Capture the cell that displays the provided text and extract its [x, y] central coordinate. 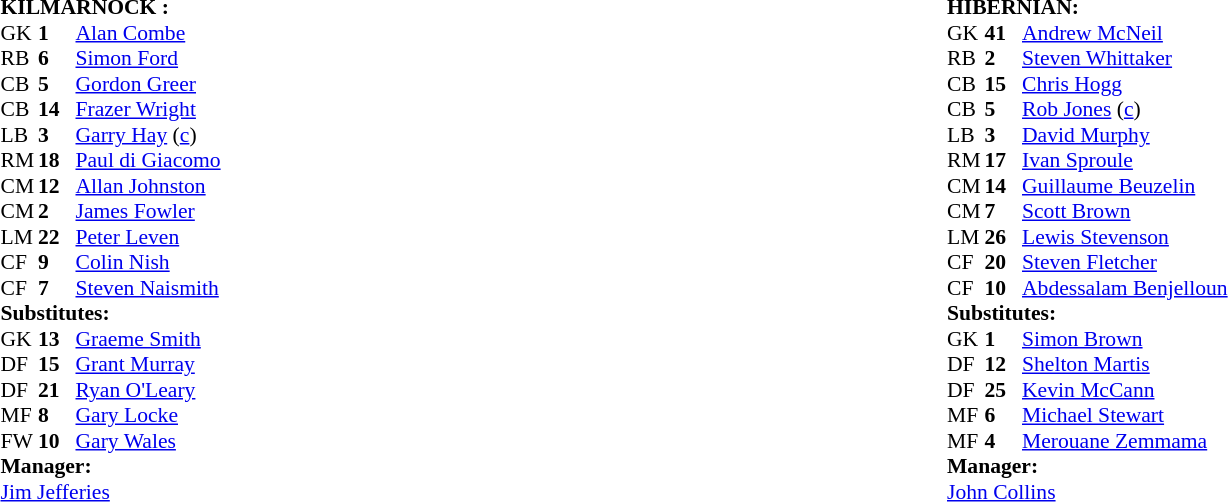
Frazer Wright [148, 109]
Ivan Sproule [1125, 161]
Allan Johnston [148, 186]
David Murphy [1125, 135]
4 [1003, 441]
James Fowler [148, 211]
Rob Jones (c) [1125, 109]
Ryan O'Leary [148, 390]
Simon Brown [1125, 339]
Peter Leven [148, 237]
26 [1003, 237]
9 [57, 263]
20 [1003, 263]
Kevin McCann [1125, 390]
Graeme Smith [148, 339]
Steven Naismith [148, 288]
13 [57, 339]
Paul di Giacomo [148, 161]
22 [57, 237]
Guillaume Beuzelin [1125, 186]
Alan Combe [148, 33]
41 [1003, 33]
21 [57, 390]
Shelton Martis [1125, 365]
Gary Wales [148, 441]
Michael Stewart [1125, 415]
Chris Hogg [1125, 84]
Merouane Zemmama [1125, 441]
Garry Hay (c) [148, 135]
Steven Fletcher [1125, 263]
Lewis Stevenson [1125, 237]
Simon Ford [148, 59]
Gordon Greer [148, 84]
25 [1003, 390]
17 [1003, 161]
FW [19, 441]
Colin Nish [148, 263]
Abdessalam Benjelloun [1125, 288]
Gary Locke [148, 415]
18 [57, 161]
Steven Whittaker [1125, 59]
8 [57, 415]
Grant Murray [148, 365]
Andrew McNeil [1125, 33]
Scott Brown [1125, 211]
